Return the (X, Y) coordinate for the center point of the cell that contains the specified text.  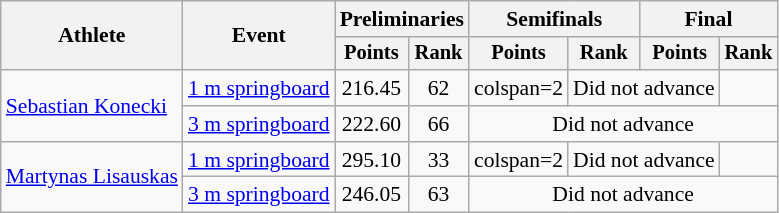
Semifinals (554, 19)
62 (438, 88)
Sebastian Konecki (92, 106)
216.45 (372, 88)
33 (438, 160)
246.05 (372, 195)
Final (709, 19)
63 (438, 195)
295.10 (372, 160)
Martynas Lisauskas (92, 178)
Preliminaries (402, 19)
Athlete (92, 36)
Event (259, 36)
66 (438, 124)
222.60 (372, 124)
